Detect which cell encompasses the target text, then output its (x, y) center coordinate. 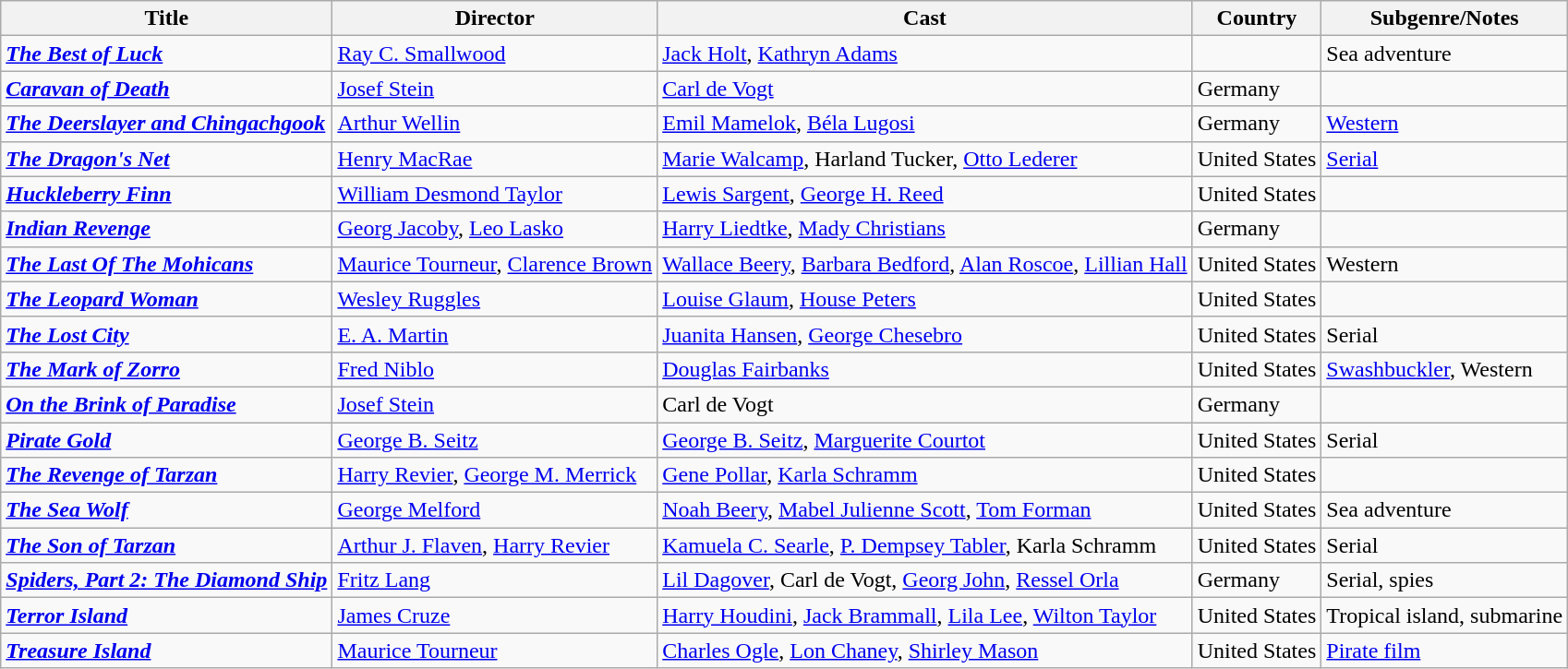
Wallace Beery, Barbara Bedford, Alan Roscoe, Lillian Hall (925, 264)
Caravan of Death (166, 89)
Emil Mamelok, Béla Lugosi (925, 124)
George Melford (495, 510)
Gene Pollar, Karla Schramm (925, 475)
George B. Seitz (495, 440)
Wesley Ruggles (495, 299)
Arthur Wellin (495, 124)
Douglas Fairbanks (925, 369)
The Dragon's Net (166, 159)
Kamuela C. Searle, P. Dempsey Tabler, Karla Schramm (925, 545)
Louise Glaum, House Peters (925, 299)
Harry Liedtke, Mady Christians (925, 229)
George B. Seitz, Marguerite Courtot (925, 440)
Huckleberry Finn (166, 194)
Cast (925, 18)
Lil Dagover, Carl de Vogt, Georg John, Ressel Orla (925, 580)
The Lost City (166, 334)
E. A. Martin (495, 334)
Subgenre/Notes (1444, 18)
Swashbuckler, Western (1444, 369)
Juanita Hansen, George Chesebro (925, 334)
On the Brink of Paradise (166, 404)
Treasure Island (166, 651)
The Mark of Zorro (166, 369)
Charles Ogle, Lon Chaney, Shirley Mason (925, 651)
Maurice Tourneur, Clarence Brown (495, 264)
The Leopard Woman (166, 299)
Harry Houdini, Jack Brammall, Lila Lee, Wilton Taylor (925, 615)
The Deerslayer and Chingachgook (166, 124)
Pirate film (1444, 651)
The Last Of The Mohicans (166, 264)
Title (166, 18)
Director (495, 18)
The Revenge of Tarzan (166, 475)
The Sea Wolf (166, 510)
Indian Revenge (166, 229)
Serial, spies (1444, 580)
Noah Beery, Mabel Julienne Scott, Tom Forman (925, 510)
Jack Holt, Kathryn Adams (925, 54)
The Best of Luck (166, 54)
Georg Jacoby, Leo Lasko (495, 229)
Ray C. Smallwood (495, 54)
William Desmond Taylor (495, 194)
Maurice Tourneur (495, 651)
Terror Island (166, 615)
Marie Walcamp, Harland Tucker, Otto Lederer (925, 159)
Arthur J. Flaven, Harry Revier (495, 545)
Fritz Lang (495, 580)
James Cruze (495, 615)
Spiders, Part 2: The Diamond Ship (166, 580)
The Son of Tarzan (166, 545)
Tropical island, submarine (1444, 615)
Fred Niblo (495, 369)
Lewis Sargent, George H. Reed (925, 194)
Pirate Gold (166, 440)
Henry MacRae (495, 159)
Harry Revier, George M. Merrick (495, 475)
Country (1257, 18)
